Detect which cell encompasses the target text, then output its [x, y] center coordinate. 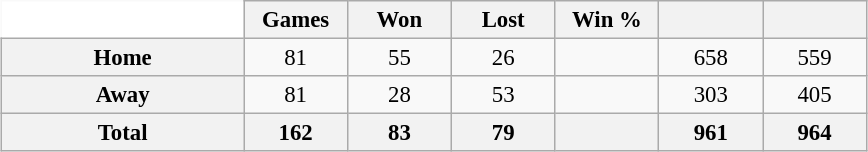
Total [123, 133]
559 [815, 57]
Win % [607, 20]
Won [399, 20]
28 [399, 95]
162 [296, 133]
Home [123, 57]
Away [123, 95]
405 [815, 95]
Games [296, 20]
303 [711, 95]
53 [503, 95]
964 [815, 133]
55 [399, 57]
658 [711, 57]
79 [503, 133]
Lost [503, 20]
83 [399, 133]
961 [711, 133]
26 [503, 57]
